Identify which cell holds the provided text, then report its [x, y] central coordinate. 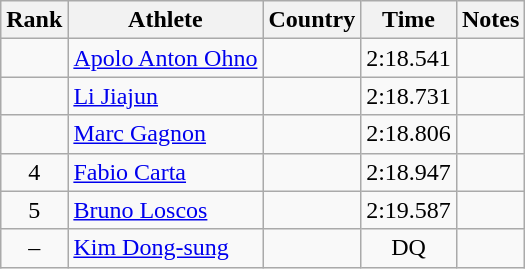
2:18.731 [409, 96]
DQ [409, 248]
2:18.947 [409, 172]
5 [34, 210]
Li Jiajun [166, 96]
Apolo Anton Ohno [166, 58]
Fabio Carta [166, 172]
Notes [490, 20]
2:19.587 [409, 210]
Kim Dong-sung [166, 248]
2:18.541 [409, 58]
Athlete [166, 20]
4 [34, 172]
Marc Gagnon [166, 134]
– [34, 248]
Country [312, 20]
Bruno Loscos [166, 210]
Rank [34, 20]
Time [409, 20]
2:18.806 [409, 134]
